Detect which cell encompasses the target text, then output its [x, y] center coordinate. 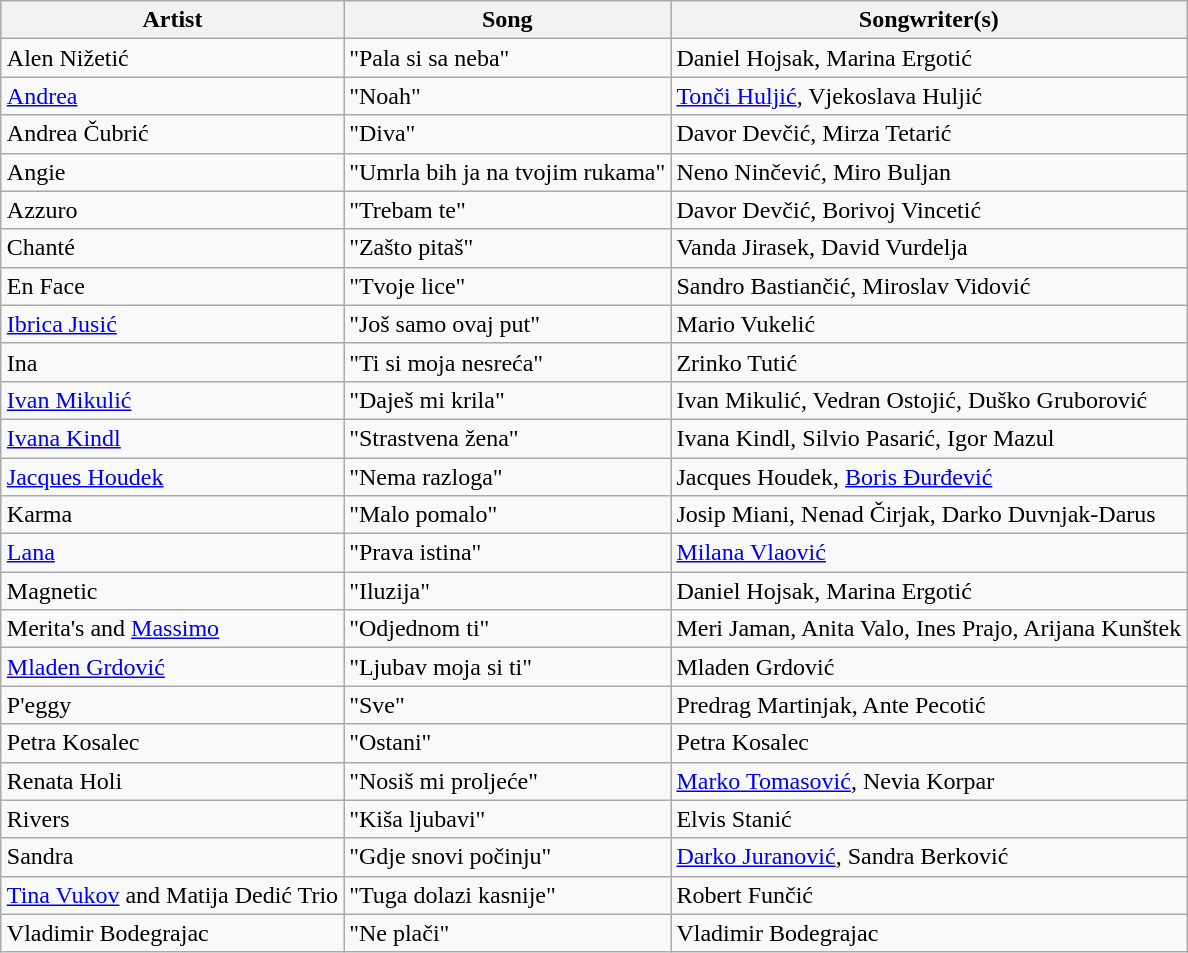
Ivan Mikulić [172, 400]
Andrea [172, 96]
Rivers [172, 819]
Songwriter(s) [929, 20]
"Umrla bih ja na tvojim rukama" [508, 172]
Ibrica Jusić [172, 324]
Robert Funčić [929, 895]
"Gdje snovi počinju" [508, 857]
"Strastvena žena" [508, 438]
Alen Nižetić [172, 58]
"Iluzija" [508, 591]
Artist [172, 20]
Song [508, 20]
Tonči Huljić, Vjekoslava Huljić [929, 96]
"Još samo ovaj put" [508, 324]
"Ne plači" [508, 933]
Chanté [172, 248]
Milana Vlaović [929, 553]
Andrea Čubrić [172, 134]
Vanda Jirasek, David Vurdelja [929, 248]
"Ostani" [508, 743]
Ina [172, 362]
Zrinko Tutić [929, 362]
"Ljubav moja si ti" [508, 667]
Azzuro [172, 210]
"Trebam te" [508, 210]
"Sve" [508, 705]
En Face [172, 286]
"Nema razloga" [508, 477]
"Malo pomalo" [508, 515]
Marko Tomasović, Nevia Korpar [929, 781]
Merita's and Massimo [172, 629]
Karma [172, 515]
Ivan Mikulić, Vedran Ostojić, Duško Gruborović [929, 400]
Davor Devčić, Borivoj Vincetić [929, 210]
Josip Miani, Nenad Čirjak, Darko Duvnjak-Darus [929, 515]
"Nosiš mi proljeće" [508, 781]
Lana [172, 553]
Neno Ninčević, Miro Buljan [929, 172]
"Pala si sa neba" [508, 58]
"Zašto pitaš" [508, 248]
"Kiša ljubavi" [508, 819]
Magnetic [172, 591]
"Ti si moja nesreća" [508, 362]
Meri Jaman, Anita Valo, Ines Prajo, Arijana Kunštek [929, 629]
Darko Juranović, Sandra Berković [929, 857]
"Diva" [508, 134]
"Daješ mi krila" [508, 400]
Angie [172, 172]
Elvis Stanić [929, 819]
Renata Holi [172, 781]
"Tvoje lice" [508, 286]
P'eggy [172, 705]
Sandra [172, 857]
Davor Devčić, Mirza Tetarić [929, 134]
Ivana Kindl, Silvio Pasarić, Igor Mazul [929, 438]
Tina Vukov and Matija Dedić Trio [172, 895]
"Noah" [508, 96]
"Tuga dolazi kasnije" [508, 895]
Jacques Houdek, Boris Đurđević [929, 477]
Predrag Martinjak, Ante Pecotić [929, 705]
"Odjednom ti" [508, 629]
Sandro Bastiančić, Miroslav Vidović [929, 286]
Mario Vukelić [929, 324]
Ivana Kindl [172, 438]
"Prava istina" [508, 553]
Jacques Houdek [172, 477]
